From the cell containing the given text, extract its center point as (X, Y) coordinate. 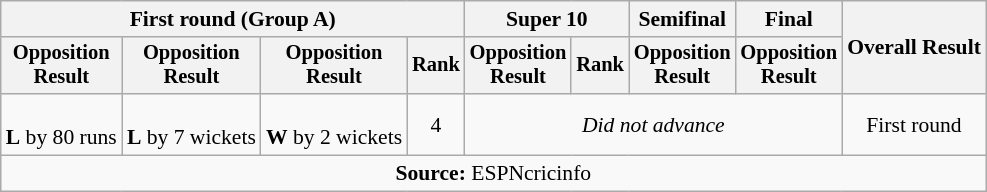
First round (Group A) (233, 19)
W by 2 wickets (334, 124)
L by 7 wickets (192, 124)
Did not advance (654, 124)
Semifinal (682, 19)
First round (914, 124)
4 (436, 124)
Overall Result (914, 48)
Source: ESPNcricinfo (494, 174)
Super 10 (547, 19)
Final (788, 19)
L by 80 runs (62, 124)
